For the text-containing cell, return its midpoint in (X, Y) coordinate format. 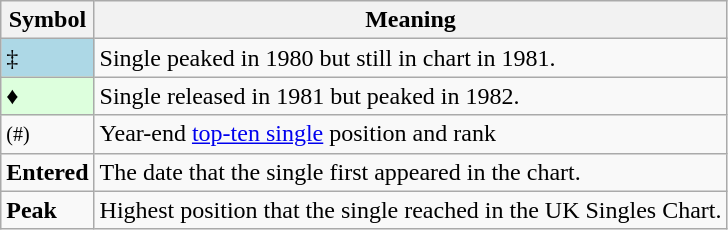
Highest position that the single reached in the UK Singles Chart. (410, 210)
Single peaked in 1980 but still in chart in 1981. (410, 58)
‡ (48, 58)
The date that the single first appeared in the chart. (410, 172)
(#) (48, 134)
Year-end top-ten single position and rank (410, 134)
Peak (48, 210)
♦ (48, 96)
Single released in 1981 but peaked in 1982. (410, 96)
Symbol (48, 20)
Entered (48, 172)
Meaning (410, 20)
